Return [X, Y] of the center of cell containing provided text 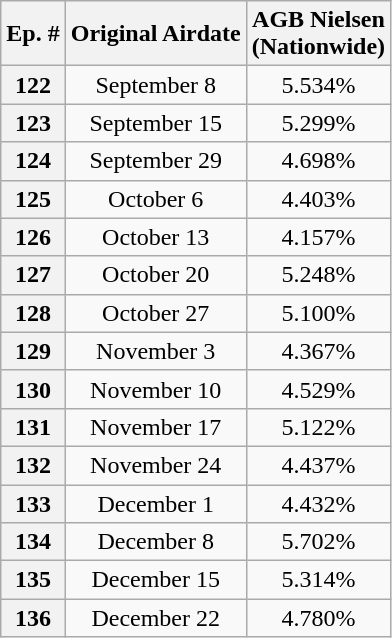
122 [33, 85]
October 13 [156, 237]
December 15 [156, 580]
4.529% [318, 389]
131 [33, 427]
5.299% [318, 123]
November 10 [156, 389]
126 [33, 237]
127 [33, 275]
128 [33, 313]
4.157% [318, 237]
132 [33, 465]
135 [33, 580]
5.702% [318, 542]
December 1 [156, 503]
October 20 [156, 275]
5.314% [318, 580]
September 15 [156, 123]
4.698% [318, 161]
Ep. # [33, 34]
November 3 [156, 351]
4.403% [318, 199]
130 [33, 389]
136 [33, 618]
5.122% [318, 427]
4.367% [318, 351]
133 [33, 503]
4.780% [318, 618]
134 [33, 542]
5.248% [318, 275]
5.100% [318, 313]
October 27 [156, 313]
124 [33, 161]
129 [33, 351]
4.432% [318, 503]
AGB Nielsen(Nationwide) [318, 34]
September 29 [156, 161]
November 17 [156, 427]
December 8 [156, 542]
123 [33, 123]
December 22 [156, 618]
September 8 [156, 85]
5.534% [318, 85]
November 24 [156, 465]
4.437% [318, 465]
125 [33, 199]
Original Airdate [156, 34]
October 6 [156, 199]
